Determine the [x, y] coordinate at the center of the cell enclosing the given text.  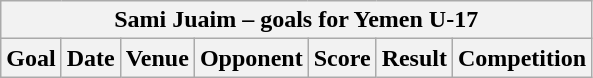
Opponent [251, 58]
Sami Juaim – goals for Yemen U-17 [296, 20]
Score [342, 58]
Venue [157, 58]
Goal [31, 58]
Competition [522, 58]
Date [90, 58]
Result [414, 58]
